Locate the cell with the specified text and output its (X, Y) center coordinate. 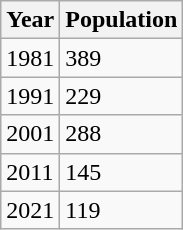
2021 (30, 210)
389 (122, 58)
119 (122, 210)
288 (122, 134)
Year (30, 20)
229 (122, 96)
1981 (30, 58)
145 (122, 172)
1991 (30, 96)
2001 (30, 134)
2011 (30, 172)
Population (122, 20)
